Identify which cell holds the provided text, then report its [X, Y] central coordinate. 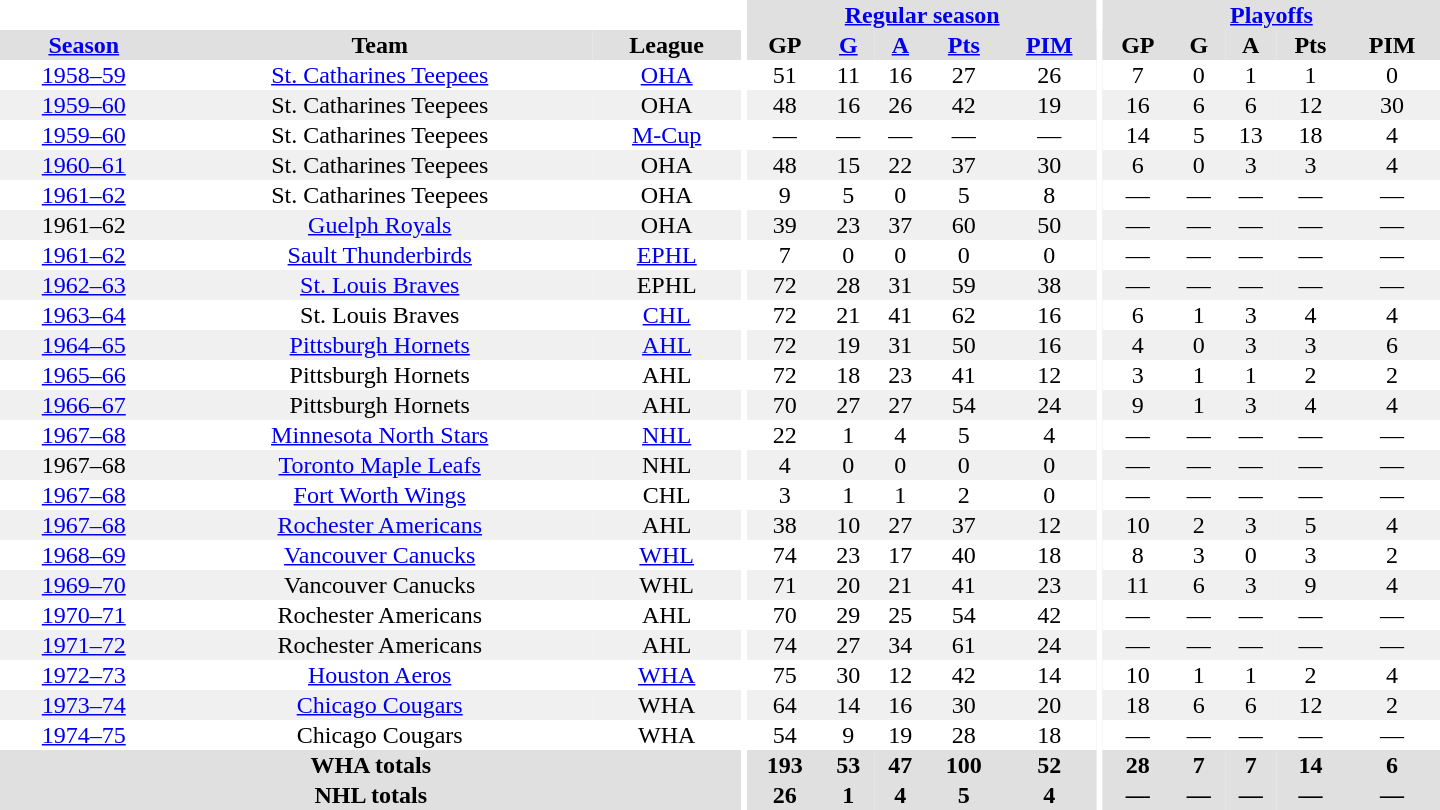
25 [900, 615]
Regular season [922, 15]
M-Cup [667, 135]
15 [848, 165]
52 [1049, 765]
64 [784, 705]
Team [380, 45]
1965–66 [84, 375]
29 [848, 615]
Minnesota North Stars [380, 435]
1973–74 [84, 705]
75 [784, 675]
62 [964, 315]
Season [84, 45]
WHA totals [370, 765]
1972–73 [84, 675]
1958–59 [84, 75]
1960–61 [84, 165]
100 [964, 765]
1968–69 [84, 555]
51 [784, 75]
League [667, 45]
1963–64 [84, 315]
39 [784, 225]
47 [900, 765]
Toronto Maple Leafs [380, 465]
40 [964, 555]
1962–63 [84, 285]
1964–65 [84, 345]
193 [784, 765]
1971–72 [84, 645]
Houston Aeros [380, 675]
Guelph Royals [380, 225]
1966–67 [84, 405]
60 [964, 225]
34 [900, 645]
Fort Worth Wings [380, 495]
Playoffs [1272, 15]
Sault Thunderbirds [380, 255]
13 [1251, 135]
1974–75 [84, 735]
NHL totals [370, 795]
1969–70 [84, 585]
59 [964, 285]
1970–71 [84, 615]
71 [784, 585]
61 [964, 645]
17 [900, 555]
53 [848, 765]
